Scan for the cell matching the given text and deliver its [X, Y] coordinate at center. 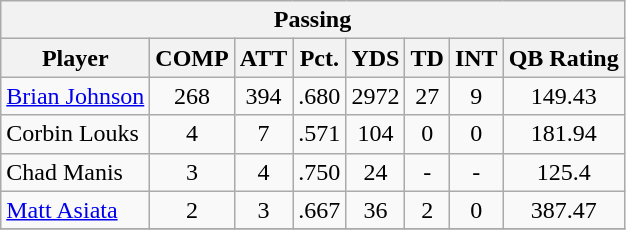
ATT [264, 58]
Brian Johnson [76, 96]
.667 [320, 210]
INT [476, 58]
125.4 [564, 172]
149.43 [564, 96]
36 [376, 210]
.750 [320, 172]
27 [427, 96]
COMP [192, 58]
Chad Manis [76, 172]
9 [476, 96]
104 [376, 134]
7 [264, 134]
.680 [320, 96]
Matt Asiata [76, 210]
Player [76, 58]
YDS [376, 58]
.571 [320, 134]
QB Rating [564, 58]
TD [427, 58]
Pct. [320, 58]
394 [264, 96]
2972 [376, 96]
24 [376, 172]
268 [192, 96]
Passing [312, 20]
181.94 [564, 134]
387.47 [564, 210]
Corbin Louks [76, 134]
